For the text-containing cell, return its midpoint in (X, Y) coordinate format. 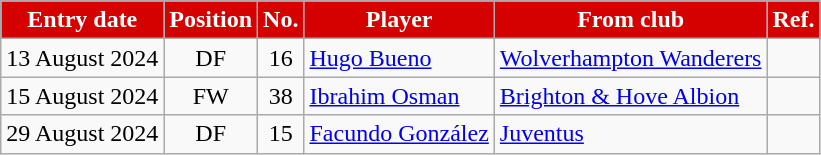
15 (281, 134)
No. (281, 20)
Ref. (794, 20)
Position (211, 20)
Facundo González (399, 134)
Hugo Bueno (399, 58)
Ibrahim Osman (399, 96)
Juventus (630, 134)
16 (281, 58)
15 August 2024 (82, 96)
From club (630, 20)
Wolverhampton Wanderers (630, 58)
Brighton & Hove Albion (630, 96)
Player (399, 20)
29 August 2024 (82, 134)
Entry date (82, 20)
38 (281, 96)
FW (211, 96)
13 August 2024 (82, 58)
